From the cell containing the given text, extract its center point as [x, y] coordinate. 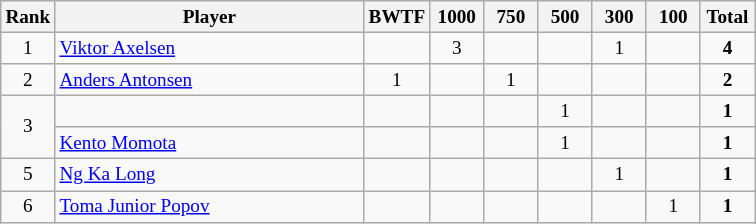
4 [727, 48]
1000 [457, 17]
Kento Momota [210, 143]
500 [565, 17]
Ng Ka Long [210, 175]
BWTF [397, 17]
6 [28, 206]
Viktor Axelsen [210, 48]
Anders Antonsen [210, 80]
100 [673, 17]
5 [28, 175]
Player [210, 17]
300 [619, 17]
Toma Junior Popov [210, 206]
750 [511, 17]
Total [727, 17]
Rank [28, 17]
